Extract the [x, y] coordinate from the center of the cell holding the provided text.  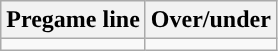
Over/under [210, 20]
Pregame line [74, 20]
